Determine the [x, y] coordinate at the center of the cell enclosing the given text.  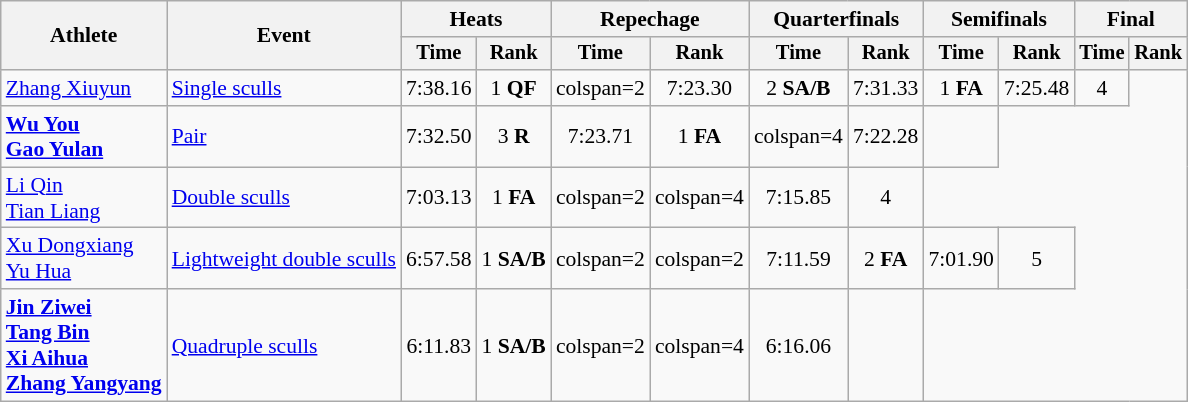
7:11.59 [798, 258]
7:38.16 [438, 88]
Semifinals [998, 19]
Single sculls [284, 88]
Athlete [84, 36]
7:15.85 [798, 198]
6:16.06 [798, 345]
7:32.50 [438, 136]
7:03.13 [438, 198]
Wu YouGao Yulan [84, 136]
7:31.33 [886, 88]
Jin ZiweiTang BinXi AihuaZhang Yangyang [84, 345]
7:25.48 [1036, 88]
Event [284, 36]
2 FA [886, 258]
3 R [514, 136]
Li QinTian Liang [84, 198]
7:23.30 [700, 88]
Final [1130, 19]
1 QF [514, 88]
6:11.83 [438, 345]
Lightweight double sculls [284, 258]
Quarterfinals [836, 19]
Pair [284, 136]
Repechage [650, 19]
6:57.58 [438, 258]
2 SA/B [798, 88]
Quadruple sculls [284, 345]
Heats [476, 19]
7:23.71 [600, 136]
7:01.90 [960, 258]
7:22.28 [886, 136]
5 [1036, 258]
Xu DongxiangYu Hua [84, 258]
Double sculls [284, 198]
Zhang Xiuyun [84, 88]
